Detect which cell encompasses the target text, then output its [X, Y] center coordinate. 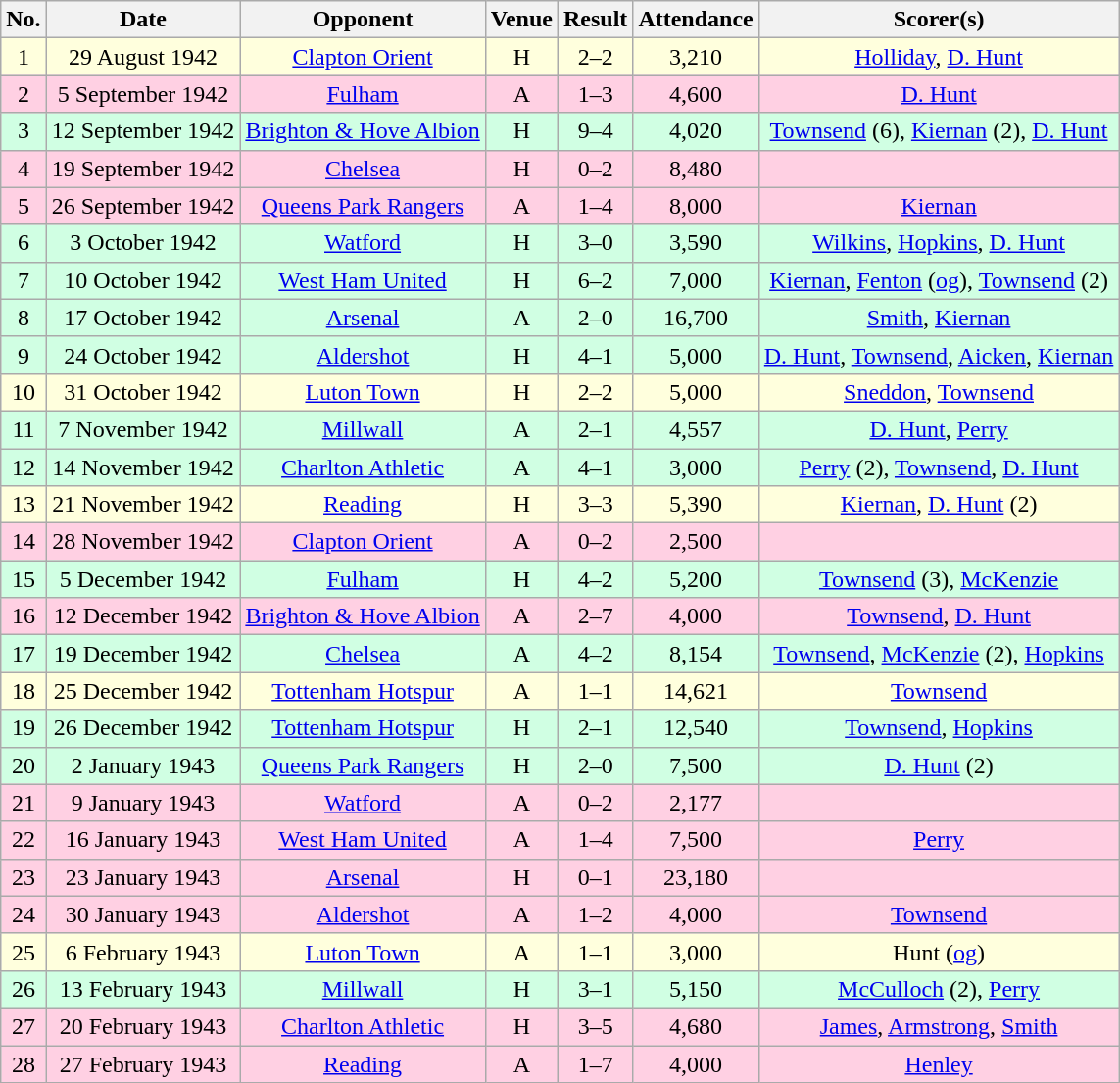
0–1 [595, 877]
Opponent [363, 20]
4,680 [696, 1026]
D. Hunt, Perry [939, 429]
3,210 [696, 57]
28 November 1942 [143, 542]
5 [24, 206]
15 [24, 579]
1–7 [595, 1063]
D. Hunt [939, 94]
No. [24, 20]
5 December 1942 [143, 579]
Townsend, Hopkins [939, 728]
12,540 [696, 728]
3,590 [696, 243]
Townsend, D. Hunt [939, 616]
5,200 [696, 579]
21 November 1942 [143, 505]
4,557 [696, 429]
Kiernan [939, 206]
19 September 1942 [143, 169]
16,700 [696, 318]
Venue [521, 20]
11 [24, 429]
James, Armstrong, Smith [939, 1026]
Holliday, D. Hunt [939, 57]
Henley [939, 1063]
13 February 1943 [143, 989]
Attendance [696, 20]
27 [24, 1026]
23,180 [696, 877]
2 January 1943 [143, 765]
Perry (2), Townsend, D. Hunt [939, 468]
8 [24, 318]
19 [24, 728]
26 December 1942 [143, 728]
16 [24, 616]
Kiernan, Fenton (og), Townsend (2) [939, 280]
2 [24, 94]
6–2 [595, 280]
17 [24, 654]
21 [24, 803]
Wilkins, Hopkins, D. Hunt [939, 243]
26 [24, 989]
29 August 1942 [143, 57]
23 January 1943 [143, 877]
8,154 [696, 654]
5 September 1942 [143, 94]
5,150 [696, 989]
Date [143, 20]
8,000 [696, 206]
20 [24, 765]
7 [24, 280]
Townsend (6), Kiernan (2), D. Hunt [939, 131]
6 [24, 243]
Townsend, McKenzie (2), Hopkins [939, 654]
23 [24, 877]
6 February 1943 [143, 952]
9 January 1943 [143, 803]
18 [24, 691]
5,390 [696, 505]
7 November 1942 [143, 429]
3–5 [595, 1026]
26 September 1942 [143, 206]
Hunt (og) [939, 952]
12 December 1942 [143, 616]
9–4 [595, 131]
24 [24, 914]
Result [595, 20]
10 [24, 392]
7,000 [696, 280]
14,621 [696, 691]
Scorer(s) [939, 20]
24 October 1942 [143, 355]
13 [24, 505]
3–1 [595, 989]
3–0 [595, 243]
D. Hunt, Townsend, Aicken, Kiernan [939, 355]
22 [24, 840]
8,480 [696, 169]
1–3 [595, 94]
31 October 1942 [143, 392]
2–7 [595, 616]
20 February 1943 [143, 1026]
4,020 [696, 131]
3 October 1942 [143, 243]
1–2 [595, 914]
Perry [939, 840]
Smith, Kiernan [939, 318]
16 January 1943 [143, 840]
27 February 1943 [143, 1063]
25 [24, 952]
14 [24, 542]
14 November 1942 [143, 468]
D. Hunt (2) [939, 765]
12 [24, 468]
30 January 1943 [143, 914]
25 December 1942 [143, 691]
3 [24, 131]
Kiernan, D. Hunt (2) [939, 505]
12 September 1942 [143, 131]
9 [24, 355]
2,500 [696, 542]
Sneddon, Townsend [939, 392]
2,177 [696, 803]
3–3 [595, 505]
1 [24, 57]
4,600 [696, 94]
McCulloch (2), Perry [939, 989]
17 October 1942 [143, 318]
19 December 1942 [143, 654]
10 October 1942 [143, 280]
28 [24, 1063]
4 [24, 169]
Townsend (3), McKenzie [939, 579]
